Return [x, y] of the center of cell containing provided text 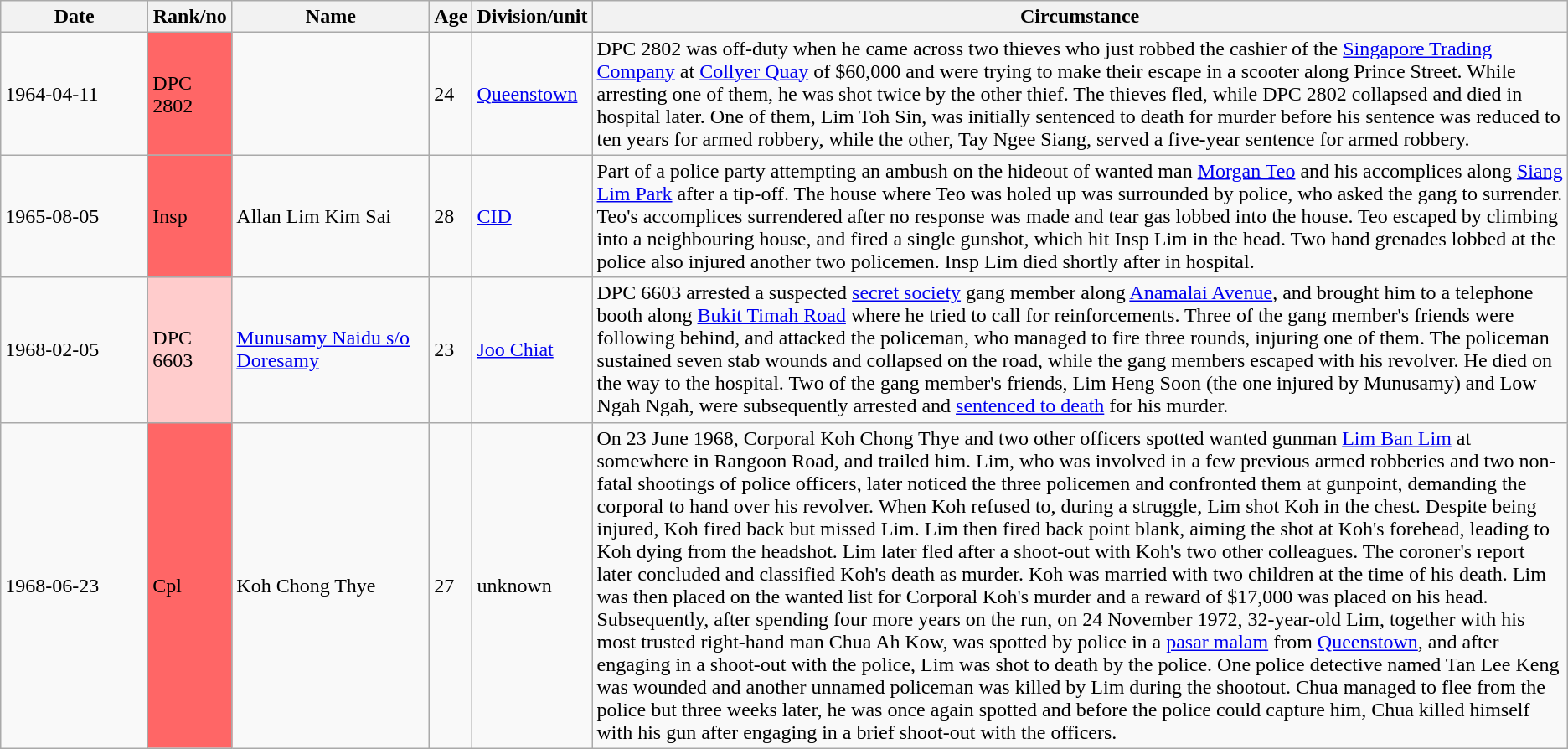
Name [331, 17]
Rank/no [190, 17]
Date [75, 17]
Insp [190, 216]
Circumstance [1080, 17]
1965-08-05 [75, 216]
24 [451, 94]
Cpl [190, 585]
unknown [533, 585]
Joo Chiat [533, 350]
Division/unit [533, 17]
1968-02-05 [75, 350]
Age [451, 17]
Queenstown [533, 94]
Allan Lim Kim Sai [331, 216]
1968-06-23 [75, 585]
1964-04-11 [75, 94]
DPC 6603 [190, 350]
27 [451, 585]
CID [533, 216]
Munusamy Naidu s/o Doresamy [331, 350]
28 [451, 216]
23 [451, 350]
DPC 2802 [190, 94]
Koh Chong Thye [331, 585]
